Find where the given text appears and provide that cell's center as (x, y) coordinate. 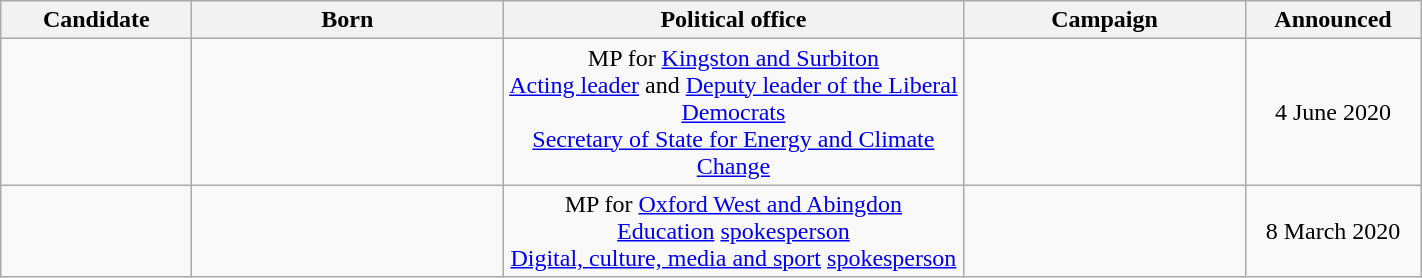
MP for Oxford West and Abingdon Education spokesperson Digital, culture, media and sport spokesperson (734, 231)
Candidate (96, 20)
Political office (734, 20)
4 June 2020 (1333, 112)
MP for Kingston and Surbiton Acting leader and Deputy leader of the Liberal Democrats Secretary of State for Energy and Climate Change (734, 112)
8 March 2020 (1333, 231)
Announced (1333, 20)
Campaign (1104, 20)
Born (348, 20)
